Determine the [X, Y] coordinate at the center of the cell enclosing the given text.  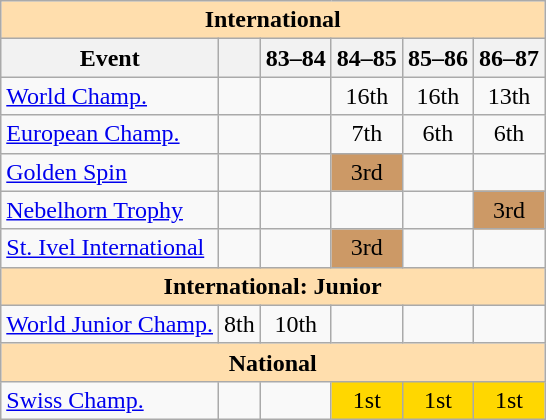
Nebelhorn Trophy [110, 210]
13th [508, 96]
Swiss Champ. [110, 400]
World Champ. [110, 96]
World Junior Champ. [110, 324]
European Champ. [110, 134]
St. Ivel International [110, 248]
83–84 [296, 58]
85–86 [438, 58]
International [273, 20]
Golden Spin [110, 172]
8th [240, 324]
84–85 [366, 58]
National [273, 362]
10th [296, 324]
Event [110, 58]
86–87 [508, 58]
International: Junior [273, 286]
7th [366, 134]
